Capture the cell that displays the provided text and extract its [x, y] central coordinate. 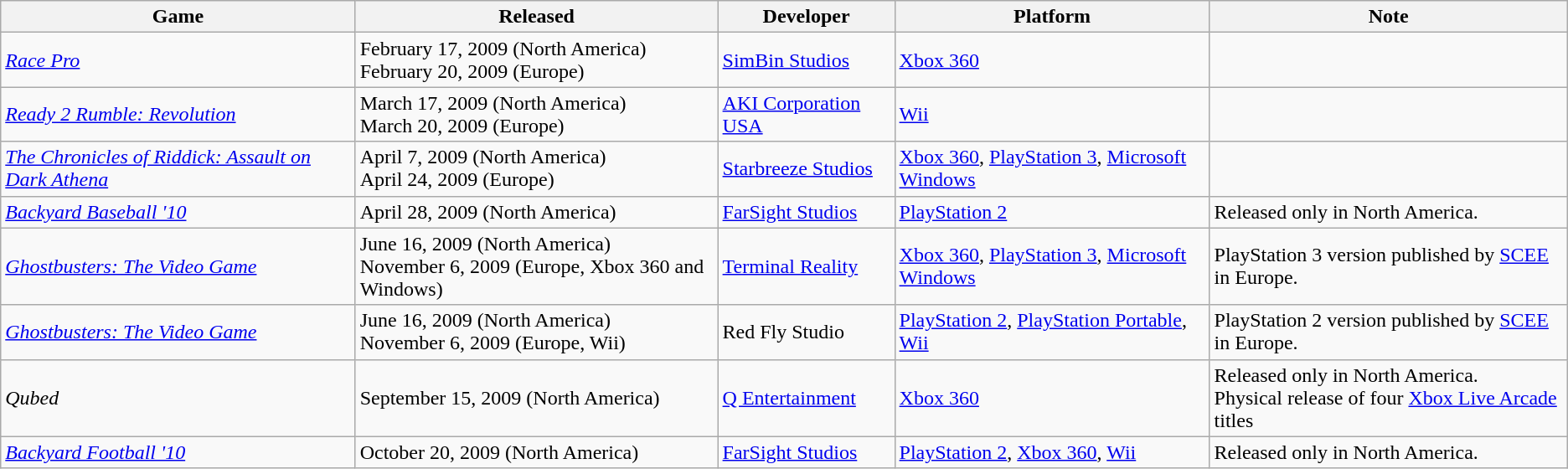
October 20, 2009 (North America) [536, 452]
April 7, 2009 (North America)April 24, 2009 (Europe) [536, 169]
PlayStation 3 version published by SCEE in Europe. [1389, 266]
Developer [806, 17]
PlayStation 2, PlayStation Portable, Wii [1052, 332]
Wii [1052, 114]
September 15, 2009 (North America) [536, 398]
Backyard Football '10 [178, 452]
PlayStation 2, Xbox 360, Wii [1052, 452]
Ready 2 Rumble: Revolution [178, 114]
Platform [1052, 17]
Released [536, 17]
Race Pro [178, 60]
Backyard Baseball '10 [178, 212]
SimBin Studios [806, 60]
June 16, 2009 (North America)November 6, 2009 (Europe, Wii) [536, 332]
February 17, 2009 (North America)February 20, 2009 (Europe) [536, 60]
AKI Corporation USA [806, 114]
The Chronicles of Riddick: Assault on Dark Athena [178, 169]
Released only in North America.Physical release of four Xbox Live Arcade titles [1389, 398]
PlayStation 2 [1052, 212]
Note [1389, 17]
Qubed [178, 398]
April 28, 2009 (North America) [536, 212]
June 16, 2009 (North America)November 6, 2009 (Europe, Xbox 360 and Windows) [536, 266]
Red Fly Studio [806, 332]
Q Entertainment [806, 398]
Terminal Reality [806, 266]
Game [178, 17]
March 17, 2009 (North America)March 20, 2009 (Europe) [536, 114]
Starbreeze Studios [806, 169]
PlayStation 2 version published by SCEE in Europe. [1389, 332]
